Return the [X, Y] coordinate for the center point of the cell that contains the specified text.  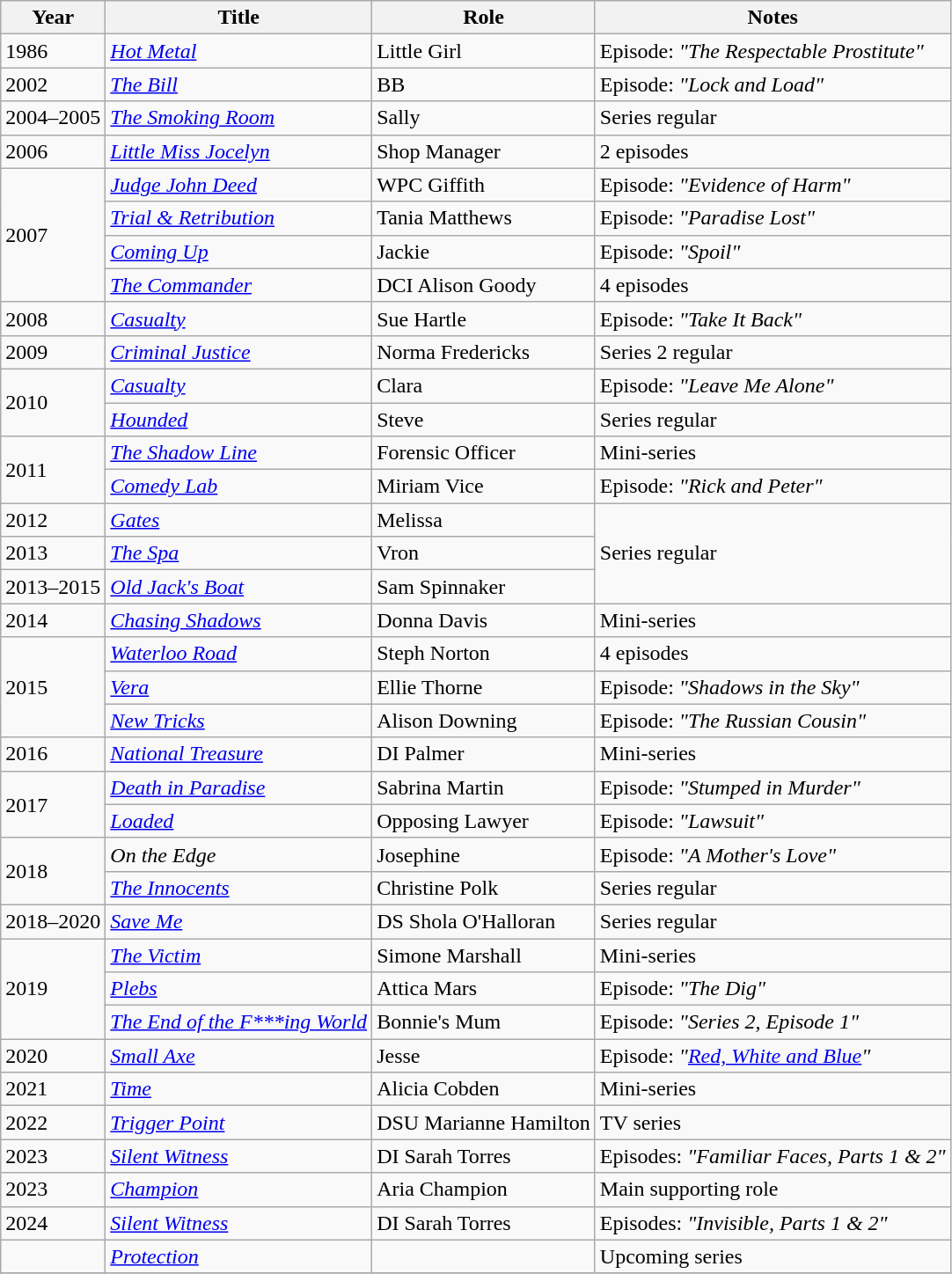
Episode: "Spoil" [773, 252]
The Commander [239, 285]
Judge John Deed [239, 185]
Gates [239, 520]
Year [53, 18]
New Tricks [239, 721]
Sally [484, 118]
Title [239, 18]
Episode: "Series 2, Episode 1" [773, 1022]
2021 [53, 1089]
The Victim [239, 955]
The Spa [239, 553]
Notes [773, 18]
2002 [53, 84]
Aria Champion [484, 1190]
Old Jack's Boat [239, 587]
The Innocents [239, 888]
National Treasure [239, 754]
Josephine [484, 854]
Jackie [484, 252]
DCI Alison Goody [484, 285]
Death in Paradise [239, 787]
2010 [53, 402]
Protection [239, 1256]
Small Axe [239, 1056]
DS Shola O'Halloran [484, 921]
The End of the F***ing World [239, 1022]
Comedy Lab [239, 487]
Sam Spinnaker [484, 587]
Episode: "Stumped in Murder" [773, 787]
Episode: "Lawsuit" [773, 821]
Episode: "Leave Me Alone" [773, 385]
Save Me [239, 921]
The Shadow Line [239, 453]
Loaded [239, 821]
Episode: "Paradise Lost" [773, 218]
Jesse [484, 1056]
Opposing Lawyer [484, 821]
Norma Fredericks [484, 352]
Time [239, 1089]
Plebs [239, 989]
2004–2005 [53, 118]
Coming Up [239, 252]
Episode: "The Respectable Prostitute" [773, 51]
Criminal Justice [239, 352]
Episodes: "Invisible, Parts 1 & 2" [773, 1223]
Alison Downing [484, 721]
2014 [53, 620]
DSU Marianne Hamilton [484, 1123]
Episode: "Evidence of Harm" [773, 185]
Donna Davis [484, 620]
2009 [53, 352]
Simone Marshall [484, 955]
Little Miss Jocelyn [239, 151]
Little Girl [484, 51]
Episode: "The Russian Cousin" [773, 721]
Hot Metal [239, 51]
2020 [53, 1056]
2008 [53, 318]
BB [484, 84]
Miriam Vice [484, 487]
Tania Matthews [484, 218]
Ellie Thorne [484, 687]
2013–2015 [53, 587]
WPC Giffith [484, 185]
2012 [53, 520]
On the Edge [239, 854]
2006 [53, 151]
Champion [239, 1190]
Attica Mars [484, 989]
2007 [53, 235]
2011 [53, 470]
The Smoking Room [239, 118]
Series 2 regular [773, 352]
Forensic Officer [484, 453]
Bonnie's Mum [484, 1022]
Episodes: "Familiar Faces, Parts 1 & 2" [773, 1156]
Clara [484, 385]
Episode: "Shadows in the Sky" [773, 687]
Upcoming series [773, 1256]
2019 [53, 988]
Hounded [239, 420]
2016 [53, 754]
Chasing Shadows [239, 620]
2 episodes [773, 151]
2024 [53, 1223]
2013 [53, 553]
Main supporting role [773, 1190]
TV series [773, 1123]
Episode: "Lock and Load" [773, 84]
Waterloo Road [239, 654]
Melissa [484, 520]
Steph Norton [484, 654]
Trial & Retribution [239, 218]
1986 [53, 51]
2015 [53, 687]
2017 [53, 804]
2018–2020 [53, 921]
2022 [53, 1123]
Vron [484, 553]
Steve [484, 420]
Sue Hartle [484, 318]
Episode: "Red, White and Blue" [773, 1056]
DI Palmer [484, 754]
Sabrina Martin [484, 787]
Vera [239, 687]
2018 [53, 871]
Alicia Cobden [484, 1089]
Shop Manager [484, 151]
Trigger Point [239, 1123]
Episode: "A Mother's Love" [773, 854]
Episode: "Take It Back" [773, 318]
Episode: "Rick and Peter" [773, 487]
Role [484, 18]
The Bill [239, 84]
Christine Polk [484, 888]
Episode: "The Dig" [773, 989]
